Return the [x, y] coordinate for the center point of the cell that contains the specified text.  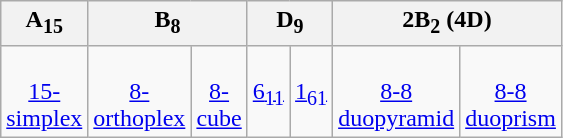
15-simplex [44, 91]
8-8 duopyramid [396, 91]
8-8 duoprism [511, 91]
8-cube [219, 91]
D9 [290, 23]
8-orthoplex [140, 91]
2B2 (4D) [448, 23]
A15 [44, 23]
B8 [168, 23]
611 [268, 91]
161 [312, 91]
